Return [x, y] of the center of cell containing provided text 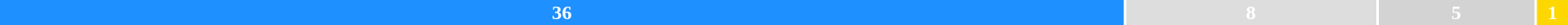
5 [1456, 12]
36 [562, 12]
8 [1251, 12]
1 [1552, 12]
